Provide the [X, Y] coordinate of the cell's center where the given text is located.  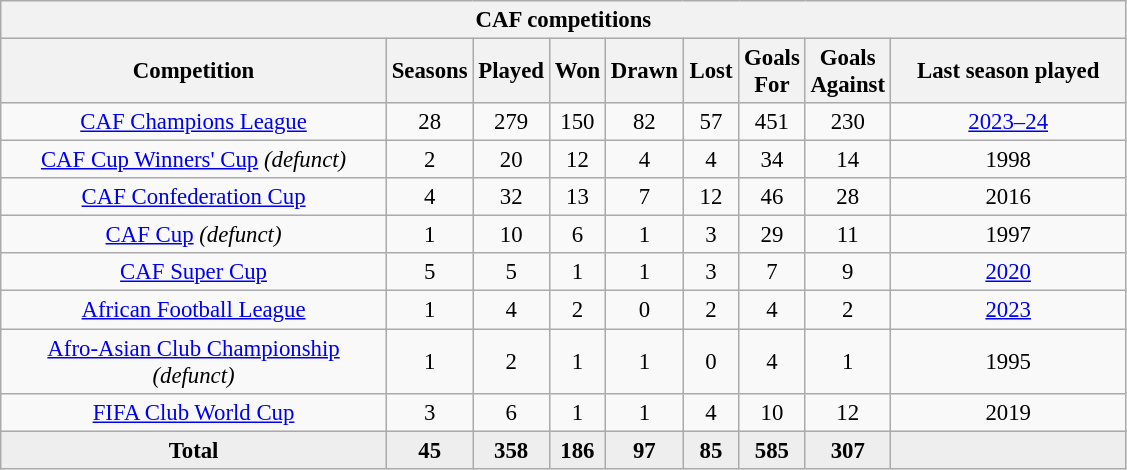
82 [645, 122]
CAF Cup Winners' Cup (defunct) [194, 160]
Drawn [645, 72]
307 [848, 450]
2016 [1008, 197]
1995 [1008, 362]
186 [577, 450]
Won [577, 72]
Competition [194, 72]
230 [848, 122]
85 [711, 450]
Goals Against [848, 72]
20 [511, 160]
358 [511, 450]
279 [511, 122]
32 [511, 197]
Total [194, 450]
Seasons [430, 72]
CAF competitions [564, 20]
13 [577, 197]
Played [511, 72]
Last season played [1008, 72]
57 [711, 122]
9 [848, 273]
11 [848, 235]
14 [848, 160]
150 [577, 122]
29 [772, 235]
CAF Champions League [194, 122]
451 [772, 122]
1998 [1008, 160]
2020 [1008, 273]
2019 [1008, 412]
46 [772, 197]
585 [772, 450]
African Football League [194, 310]
45 [430, 450]
2023 [1008, 310]
CAF Super Cup [194, 273]
Lost [711, 72]
FIFA Club World Cup [194, 412]
Goals For [772, 72]
97 [645, 450]
CAF Confederation Cup [194, 197]
34 [772, 160]
2023–24 [1008, 122]
Afro-Asian Club Championship (defunct) [194, 362]
1997 [1008, 235]
CAF Cup (defunct) [194, 235]
